Locate the cell with the specified text and output its (X, Y) center coordinate. 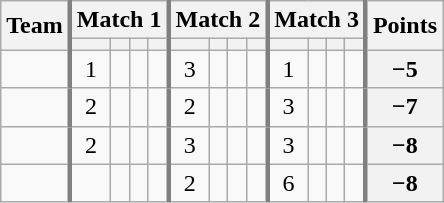
Match 2 (218, 20)
−7 (404, 107)
Match 1 (120, 20)
−5 (404, 69)
6 (288, 183)
Team (36, 26)
Points (404, 26)
Match 3 (316, 20)
